Determine the [X, Y] coordinate at the center of the cell enclosing the given text.  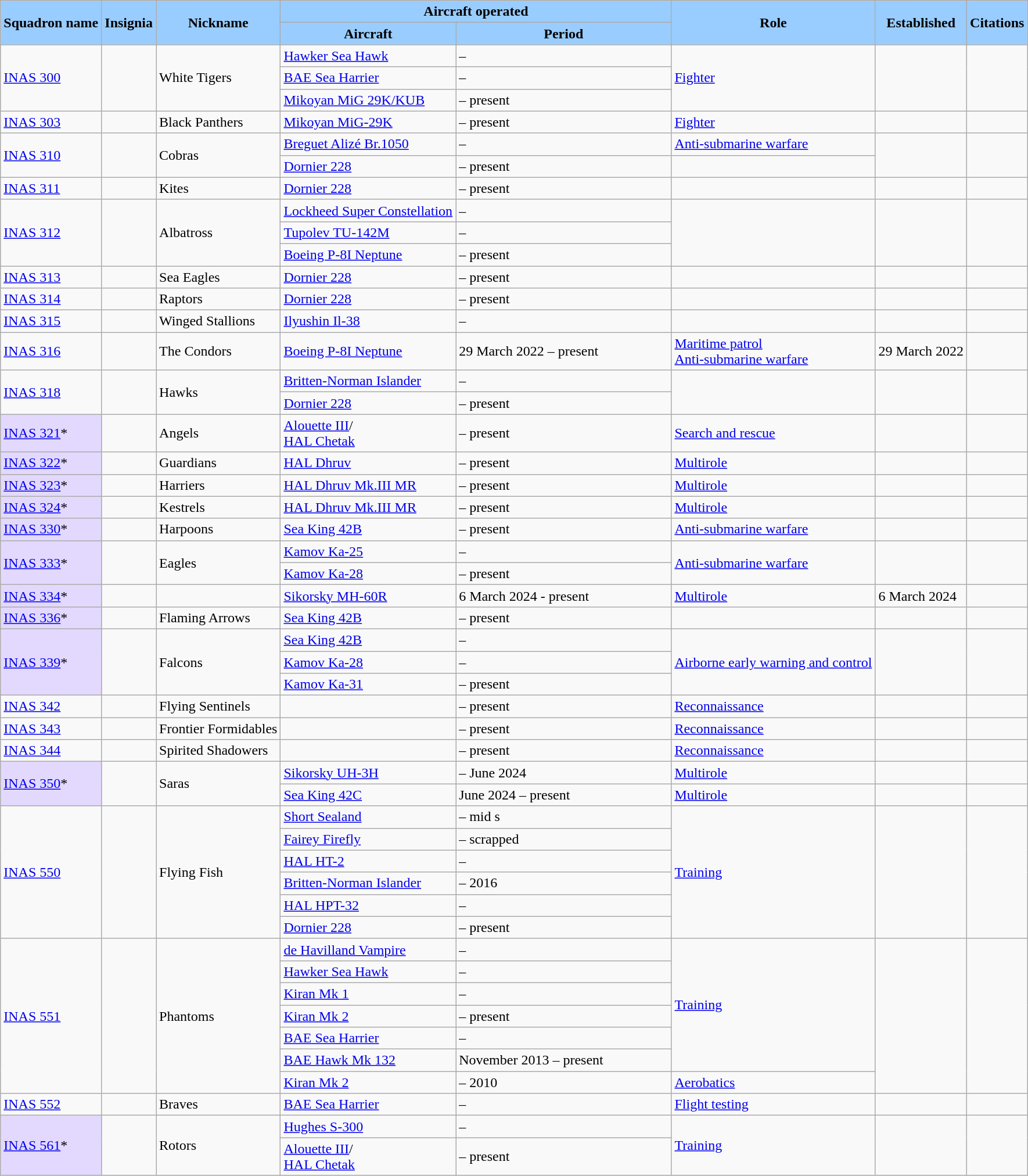
Role [774, 23]
Flaming Arrows [218, 618]
Phantoms [218, 1016]
INAS 330* [51, 529]
29 March 2022 [921, 351]
Angels [218, 433]
INAS 311 [51, 188]
Ilyushin Il-38 [368, 321]
Search and rescue [774, 433]
– mid s [563, 817]
HAL HT-2 [368, 861]
INAS 303 [51, 122]
Period [563, 34]
INAS 561* [51, 1146]
– 2016 [563, 883]
INAS 314 [51, 299]
Lockheed Super Constellation [368, 210]
Falcons [218, 662]
INAS 300 [51, 78]
Mikoyan MiG-29K [368, 122]
June 2024 – present [563, 795]
INAS 312 [51, 232]
Established [921, 23]
Rotors [218, 1146]
Flying Sentinels [218, 707]
Fairey Firefly [368, 839]
Braves [218, 1105]
Maritime patrolAnti-submarine warfare [774, 351]
Saras [218, 784]
BAE Hawk Mk 132 [368, 1060]
Kites [218, 188]
Frontier Formidables [218, 729]
Aircraft operated [476, 12]
INAS 333* [51, 562]
INAS 551 [51, 1016]
Sikorsky MH-60R [368, 596]
INAS 343 [51, 729]
INAS 350* [51, 784]
INAS 339* [51, 662]
INAS 316 [51, 351]
Breguet Alizé Br.1050 [368, 144]
Guardians [218, 463]
INAS 322* [51, 463]
HAL HPT-32 [368, 905]
Insignia [129, 23]
Kiran Mk 1 [368, 994]
Hawks [218, 392]
Flight testing [774, 1105]
Sea Eagles [218, 277]
Black Panthers [218, 122]
Squadron name [51, 23]
HAL Dhruv [368, 463]
Sea King 42C [368, 795]
Hughes S-300 [368, 1127]
INAS 315 [51, 321]
White Tigers [218, 78]
– 2010 [563, 1082]
Cobras [218, 155]
Harpoons [218, 529]
Winged Stallions [218, 321]
– scrapped [563, 839]
Harriers [218, 485]
6 March 2024 - present [563, 596]
Airborne early warning and control [774, 662]
INAS 324* [51, 507]
Spirited Shadowers [218, 751]
Citations [997, 23]
Kestrels [218, 507]
Short Sealand [368, 817]
INAS 323* [51, 485]
INAS 318 [51, 392]
Aircraft [368, 34]
Albatross [218, 232]
INAS 321* [51, 433]
de Havilland Vampire [368, 949]
Nickname [218, 23]
INAS 342 [51, 707]
INAS 344 [51, 751]
INAS 550 [51, 872]
November 2013 – present [563, 1060]
The Condors [218, 351]
– June 2024 [563, 773]
INAS 334* [51, 596]
Mikoyan MiG 29K/KUB [368, 100]
Sikorsky UH-3H [368, 773]
Flying Fish [218, 872]
Tupolev TU-142M [368, 232]
Raptors [218, 299]
29 March 2022 – present [563, 351]
Kamov Ka-25 [368, 551]
INAS 336* [51, 618]
6 March 2024 [921, 596]
INAS 310 [51, 155]
INAS 552 [51, 1105]
Eagles [218, 562]
Aerobatics [774, 1082]
INAS 313 [51, 277]
Kamov Ka-31 [368, 684]
